Detect which cell encompasses the target text, then output its (X, Y) center coordinate. 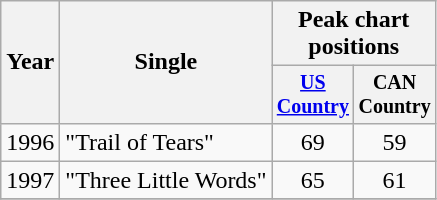
CAN Country (395, 94)
61 (395, 180)
1997 (30, 180)
"Three Little Words" (166, 180)
65 (313, 180)
Single (166, 62)
69 (313, 142)
59 (395, 142)
US Country (313, 94)
Year (30, 62)
"Trail of Tears" (166, 142)
Peak chart positions (354, 34)
1996 (30, 142)
